Find where the given text appears and provide that cell's center as [x, y] coordinate. 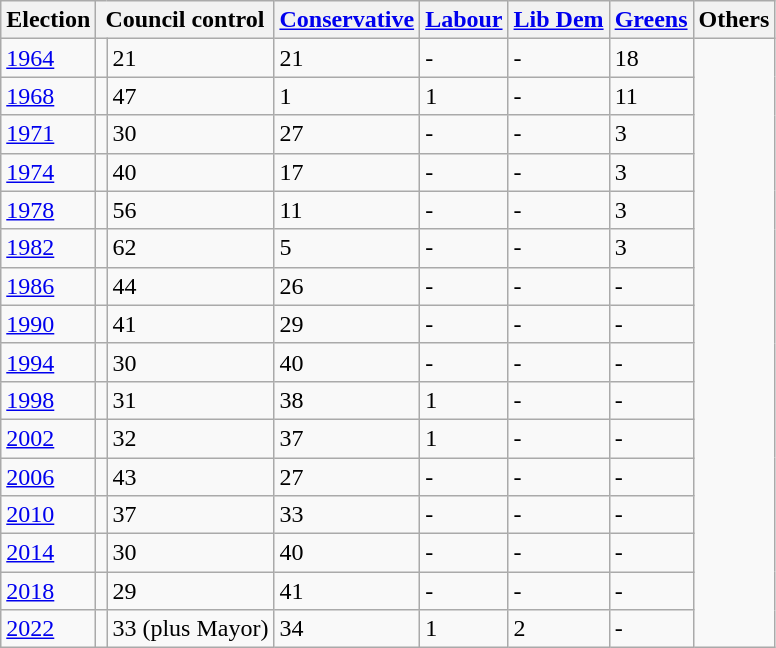
47 [190, 96]
18 [651, 58]
Others [734, 20]
44 [190, 286]
Conservative [347, 20]
1964 [48, 58]
33 [347, 515]
1990 [48, 324]
1968 [48, 96]
33 (plus Mayor) [190, 629]
2010 [48, 515]
2 [558, 629]
31 [190, 400]
26 [347, 286]
43 [190, 477]
Election [48, 20]
Labour [464, 20]
56 [190, 210]
2018 [48, 591]
38 [347, 400]
1971 [48, 134]
1978 [48, 210]
2014 [48, 553]
1994 [48, 362]
5 [347, 248]
Council control [185, 20]
34 [347, 629]
32 [190, 438]
2022 [48, 629]
17 [347, 172]
1998 [48, 400]
1986 [48, 286]
2002 [48, 438]
1974 [48, 172]
1982 [48, 248]
2006 [48, 477]
62 [190, 248]
Lib Dem [558, 20]
Greens [651, 20]
